Scan for the cell matching the given text and deliver its [x, y] coordinate at center. 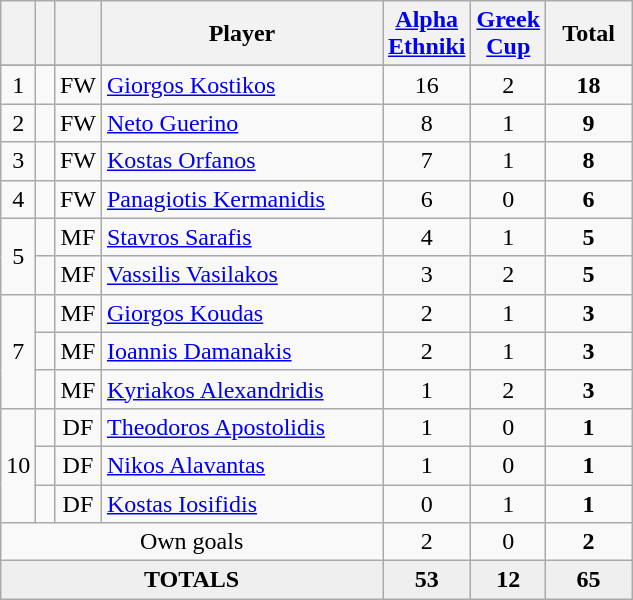
Kyriakos Alexandridis [242, 389]
18 [589, 85]
10 [18, 465]
Stavros Sarafis [242, 237]
Theodoros Apostolidis [242, 427]
65 [589, 580]
Greek Cup [508, 34]
9 [589, 123]
Alpha Ethniki [426, 34]
Ioannis Damanakis [242, 351]
Player [242, 34]
16 [426, 85]
Giorgos Kostikos [242, 85]
12 [508, 580]
TOTALS [192, 580]
Neto Guerino [242, 123]
Total [589, 34]
53 [426, 580]
Nikos Alavantas [242, 465]
Own goals [192, 542]
Vassilis Vasilakos [242, 275]
Kostas Orfanos [242, 161]
Kostas Iosifidis [242, 503]
Giorgos Koudas [242, 313]
Panagiotis Kermanidis [242, 199]
